Identify which cell holds the provided text, then report its (x, y) central coordinate. 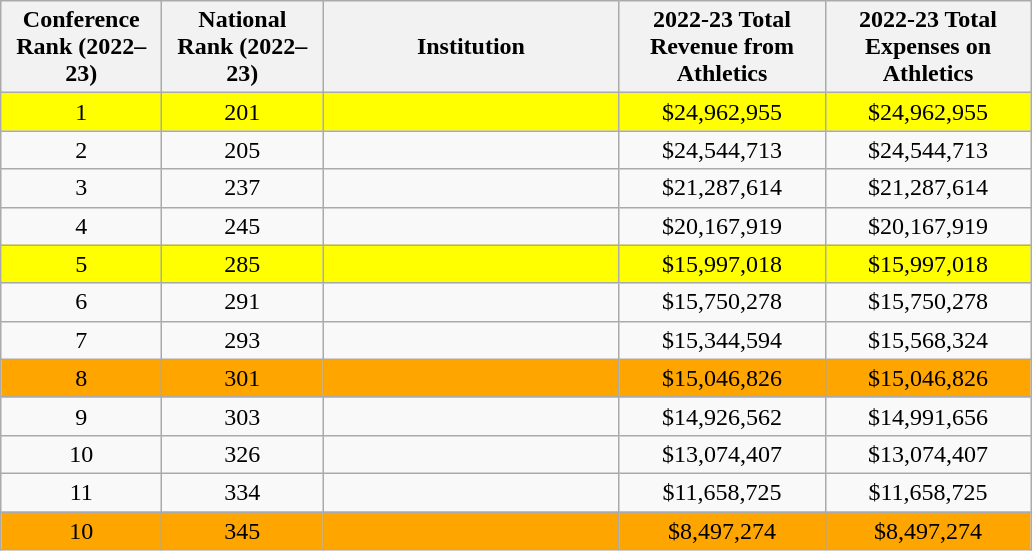
9 (82, 416)
205 (242, 150)
5 (82, 264)
326 (242, 454)
303 (242, 416)
334 (242, 492)
$15,344,594 (722, 340)
2 (82, 150)
National Rank (2022–23) (242, 47)
245 (242, 226)
2022-23 Total Revenue from Athletics (722, 47)
$14,926,562 (722, 416)
345 (242, 531)
293 (242, 340)
3 (82, 188)
237 (242, 188)
11 (82, 492)
Conference Rank (2022–23) (82, 47)
$15,568,324 (928, 340)
$14,991,656 (928, 416)
2022-23 Total Expenses on Athletics (928, 47)
1 (82, 112)
7 (82, 340)
8 (82, 378)
Institution (471, 47)
4 (82, 226)
301 (242, 378)
201 (242, 112)
291 (242, 302)
6 (82, 302)
285 (242, 264)
